Extract the (X, Y) coordinate from the center of the cell holding the provided text.  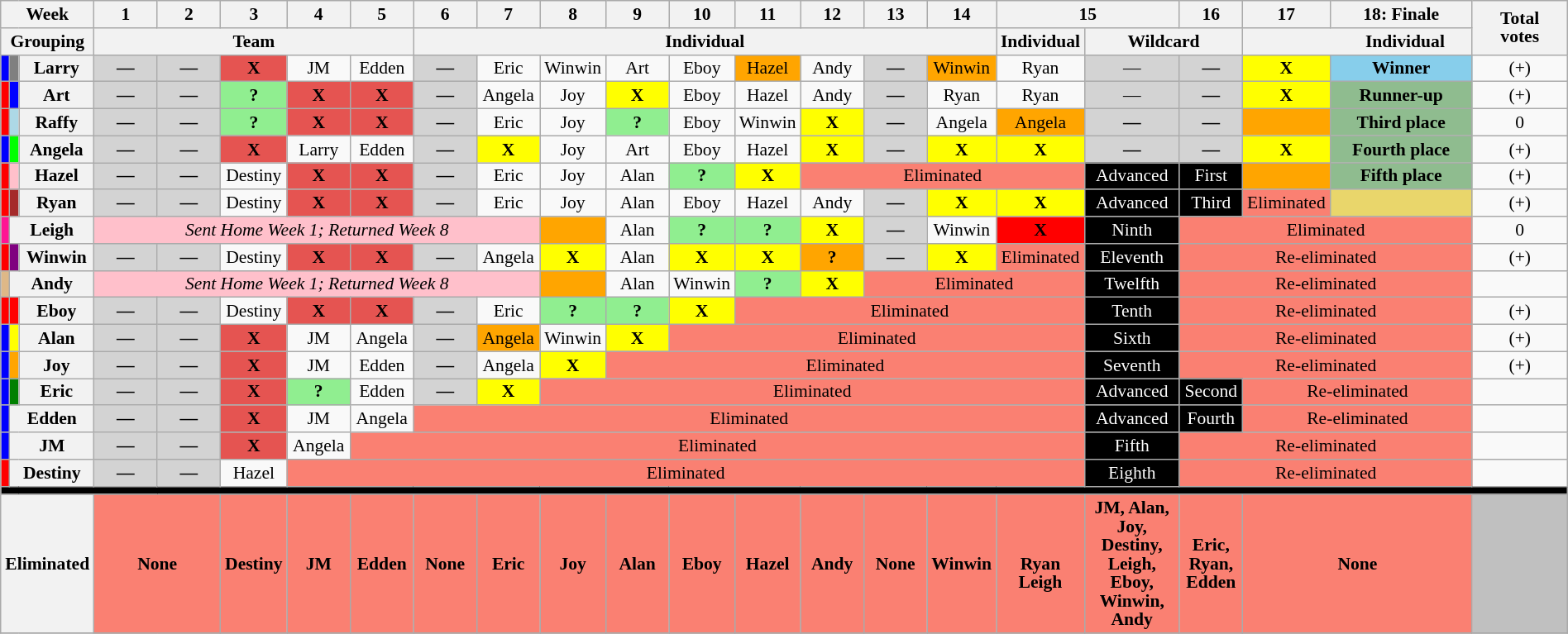
First (1211, 177)
2 (189, 15)
13 (895, 15)
16 (1211, 15)
4 (318, 15)
RyanLeigh (1040, 565)
10 (702, 15)
Sixth (1131, 339)
Eighth (1131, 473)
JM, Alan,Joy, Destiny,Leigh, Eboy,Winwin, Andy (1131, 565)
Leigh (52, 230)
9 (637, 15)
Team (254, 41)
Grouping (48, 41)
14 (962, 15)
6 (445, 15)
Ninth (1131, 230)
Winner (1401, 68)
12 (832, 15)
Third (1211, 203)
Fifth (1131, 446)
Raffy (56, 122)
18: Finale (1401, 15)
Fourth (1211, 420)
Fourth place (1401, 149)
17 (1287, 15)
8 (573, 15)
Week (48, 15)
Tenth (1131, 311)
Runner-up (1401, 96)
Totalvotes (1520, 28)
Fifth place (1401, 177)
5 (381, 15)
Eleventh (1131, 258)
1 (126, 15)
3 (254, 15)
7 (508, 15)
Third place (1401, 122)
Seventh (1131, 365)
Eric,Ryan,Edden (1211, 565)
15 (1088, 15)
Wildcard (1163, 41)
11 (767, 15)
Twelfth (1131, 284)
Second (1211, 392)
